For the text-containing cell, return its midpoint in (x, y) coordinate format. 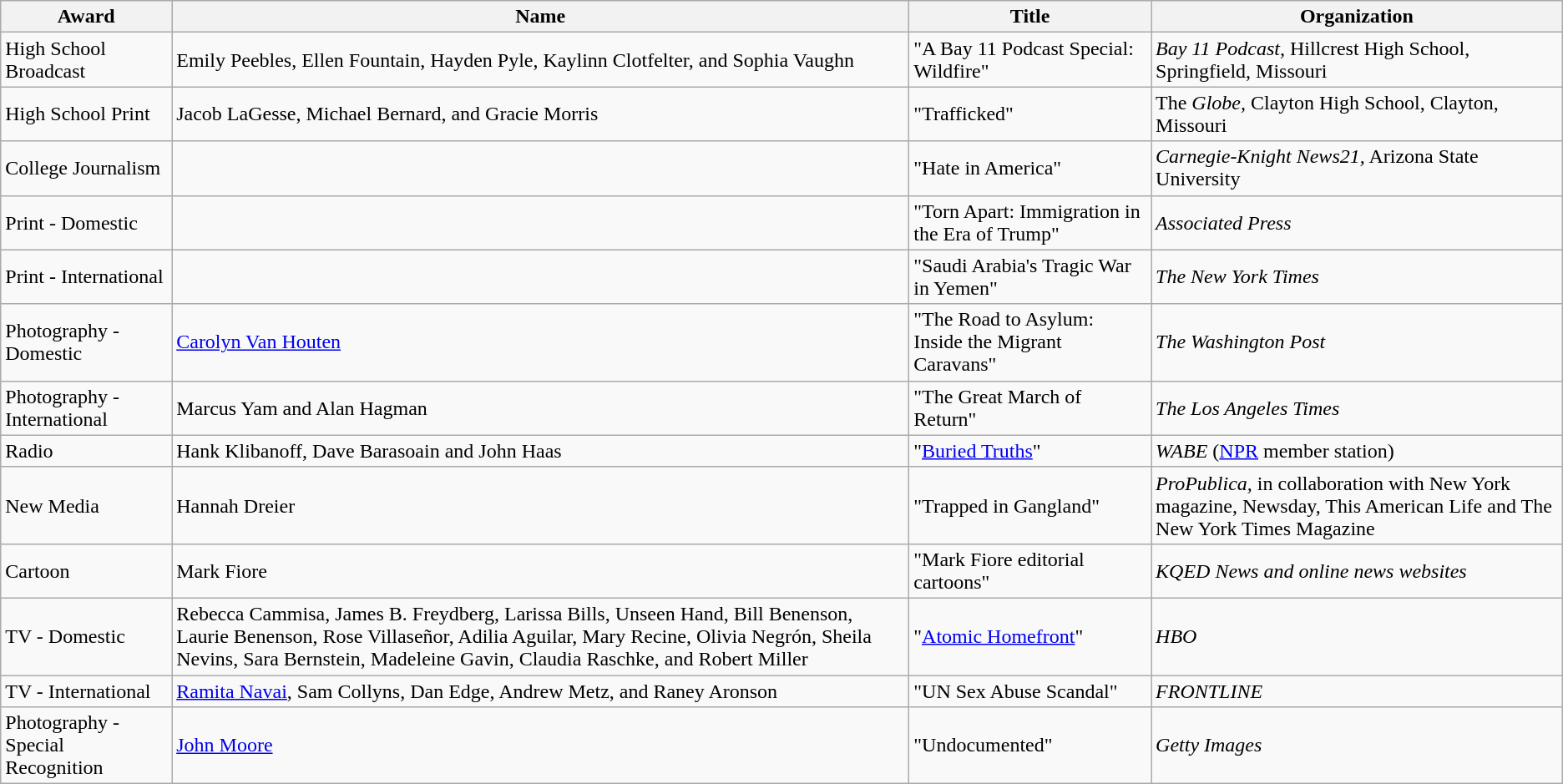
Name (541, 17)
Emily Peebles, Ellen Fountain, Hayden Pyle, Kaylinn Clotfelter, and Sophia Vaughn (541, 60)
"UN Sex Abuse Scandal" (1030, 690)
The Globe, Clayton High School, Clayton, Missouri (1358, 114)
Award (87, 17)
FRONTLINE (1358, 690)
"The Great March of Return" (1030, 407)
Jacob LaGesse, Michael Bernard, and Gracie Morris (541, 114)
"Trapped in Gangland" (1030, 505)
Bay 11 Podcast, Hillcrest High School, Springfield, Missouri (1358, 60)
TV - Domestic (87, 636)
"Mark Fiore editorial cartoons" (1030, 571)
HBO (1358, 636)
Marcus Yam and Alan Hagman (541, 407)
"Trafficked" (1030, 114)
Getty Images (1358, 746)
"Undocumented" (1030, 746)
"Saudi Arabia's Tragic War in Yemen" (1030, 277)
Print - Domestic (87, 222)
Photography - Special Recognition (87, 746)
KQED News and online news websites (1358, 571)
ProPublica, in collaboration with New York magazine, Newsday, This American Life and The New York Times Magazine (1358, 505)
John Moore (541, 746)
"The Road to Asylum: Inside the Migrant Caravans" (1030, 342)
Carolyn Van Houten (541, 342)
Carnegie-Knight News21, Arizona State University (1358, 169)
Ramita Navai, Sam Collyns, Dan Edge, Andrew Metz, and Raney Aronson (541, 690)
WABE (NPR member station) (1358, 451)
High School Broadcast (87, 60)
"A Bay 11 Podcast Special: Wildfire" (1030, 60)
Associated Press (1358, 222)
"Atomic Homefront" (1030, 636)
Print - International (87, 277)
College Journalism (87, 169)
"Buried Truths" (1030, 451)
Photography - Domestic (87, 342)
High School Print (87, 114)
Photography - International (87, 407)
The Los Angeles Times (1358, 407)
Title (1030, 17)
The New York Times (1358, 277)
Radio (87, 451)
New Media (87, 505)
Hank Klibanoff, Dave Barasoain and John Haas (541, 451)
"Torn Apart: Immigration in the Era of Trump" (1030, 222)
TV - International (87, 690)
Mark Fiore (541, 571)
Organization (1358, 17)
Hannah Dreier (541, 505)
"Hate in America" (1030, 169)
The Washington Post (1358, 342)
Cartoon (87, 571)
